Return the [x, y] coordinate for the center point of the cell that contains the specified text.  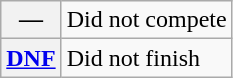
DNF [31, 58]
— [31, 20]
Did not compete [146, 20]
Did not finish [146, 58]
